Extract the (x, y) coordinate from the center of the cell holding the provided text.  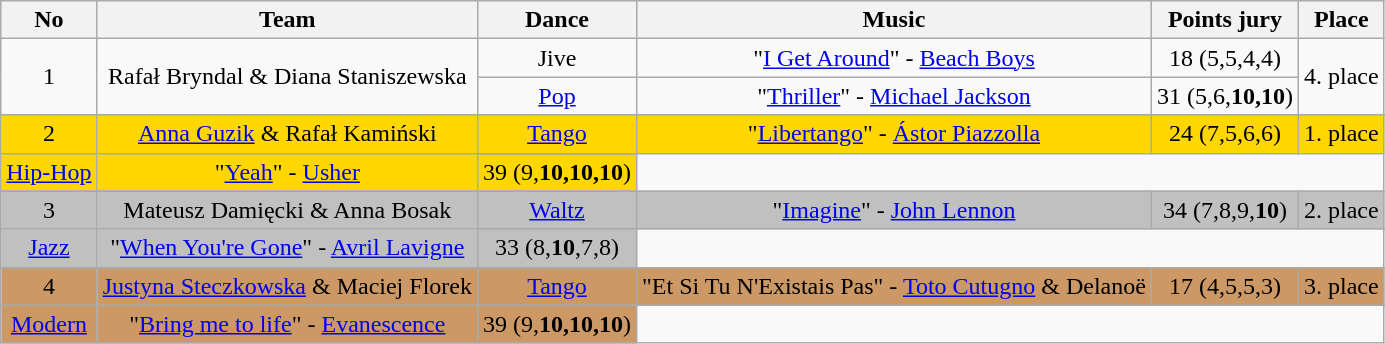
34 (7,8,9,10) (1224, 210)
"Bring me to life" - Evanescence (287, 324)
1 (49, 77)
No (49, 20)
Anna Guzik & Rafał Kamiński (287, 134)
"Libertango" - Ástor Piazzolla (894, 134)
Dance (556, 20)
17 (4,5,5,3) (1224, 286)
"Thriller" - Michael Jackson (894, 96)
Music (894, 20)
Place (1341, 20)
3 (49, 210)
2. place (1341, 210)
4 (49, 286)
4. place (1341, 77)
"Et Si Tu N'Existais Pas" - Toto Cutugno & Delanoë (894, 286)
1. place (1341, 134)
Waltz (556, 210)
31 (5,6,10,10) (1224, 96)
2 (49, 134)
Justyna Steczkowska & Maciej Florek (287, 286)
"I Get Around" - Beach Boys (894, 58)
3. place (1341, 286)
Pop (556, 96)
Points jury (1224, 20)
Rafał Bryndal & Diana Staniszewska (287, 77)
Team (287, 20)
"Yeah" - Usher (287, 172)
"When You're Gone" - Avril Lavigne (287, 248)
18 (5,5,4,4) (1224, 58)
33 (8,10,7,8) (556, 248)
"Imagine" - John Lennon (894, 210)
24 (7,5,6,6) (1224, 134)
Jazz (49, 248)
Jive (556, 58)
Modern (49, 324)
Hip-Hop (49, 172)
Mateusz Damięcki & Anna Bosak (287, 210)
